Scan for the cell matching the given text and deliver its (X, Y) coordinate at center. 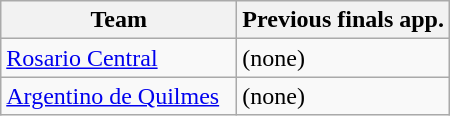
Previous finals app. (344, 20)
Argentino de Quilmes (119, 96)
Team (119, 20)
Rosario Central (119, 58)
